Output the [X, Y] coordinate of the center of the cell containing the given text.  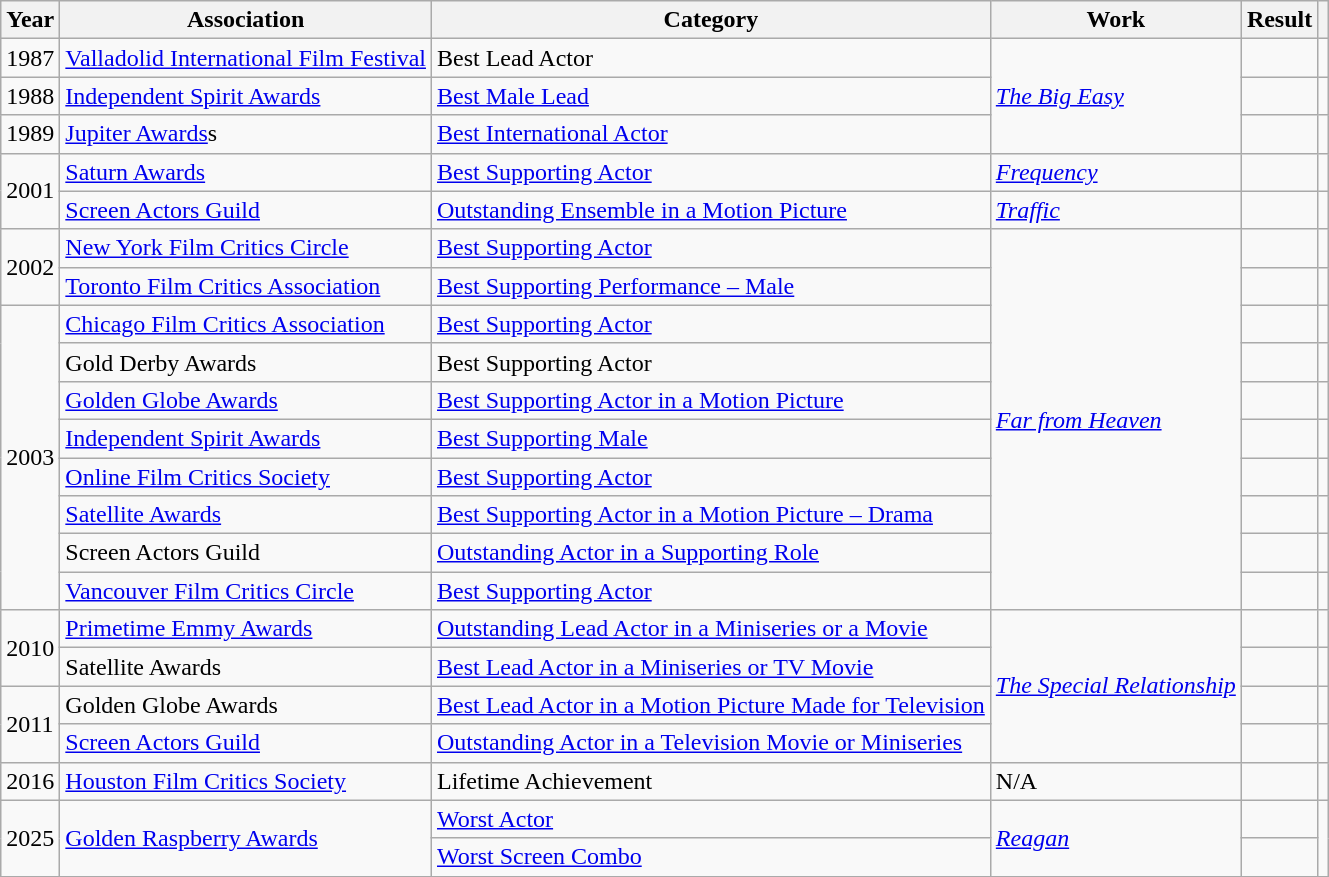
Association [246, 20]
Best Supporting Actor in a Motion Picture – Drama [710, 515]
Best Supporting Performance – Male [710, 286]
Saturn Awards [246, 172]
2003 [30, 457]
Outstanding Actor in a Supporting Role [710, 553]
The Big Easy [1116, 96]
1989 [30, 134]
Outstanding Lead Actor in a Miniseries or a Movie [710, 629]
2002 [30, 267]
Best Supporting Actor in a Motion Picture [710, 400]
Reagan [1116, 838]
Best Lead Actor [710, 58]
2011 [30, 724]
Best Supporting Male [710, 438]
Valladolid International Film Festival [246, 58]
Best Lead Actor in a Miniseries or TV Movie [710, 667]
Golden Raspberry Awards [246, 838]
Result [1279, 20]
2025 [30, 838]
The Special Relationship [1116, 686]
1988 [30, 96]
Outstanding Actor in a Television Movie or Miniseries [710, 743]
Gold Derby Awards [246, 362]
2010 [30, 648]
Houston Film Critics Society [246, 781]
Category [710, 20]
Best International Actor [710, 134]
Lifetime Achievement [710, 781]
Chicago Film Critics Association [246, 324]
N/A [1116, 781]
New York Film Critics Circle [246, 248]
Traffic [1116, 210]
Year [30, 20]
Vancouver Film Critics Circle [246, 591]
Best Lead Actor in a Motion Picture Made for Television [710, 705]
Frequency [1116, 172]
Far from Heaven [1116, 420]
2016 [30, 781]
Online Film Critics Society [246, 477]
Jupiter Awardss [246, 134]
Best Male Lead [710, 96]
Work [1116, 20]
Worst Actor [710, 819]
Primetime Emmy Awards [246, 629]
Toronto Film Critics Association [246, 286]
Outstanding Ensemble in a Motion Picture [710, 210]
2001 [30, 191]
1987 [30, 58]
Worst Screen Combo [710, 857]
